Search for the cell housing the specified text and yield its (X, Y) center coordinate. 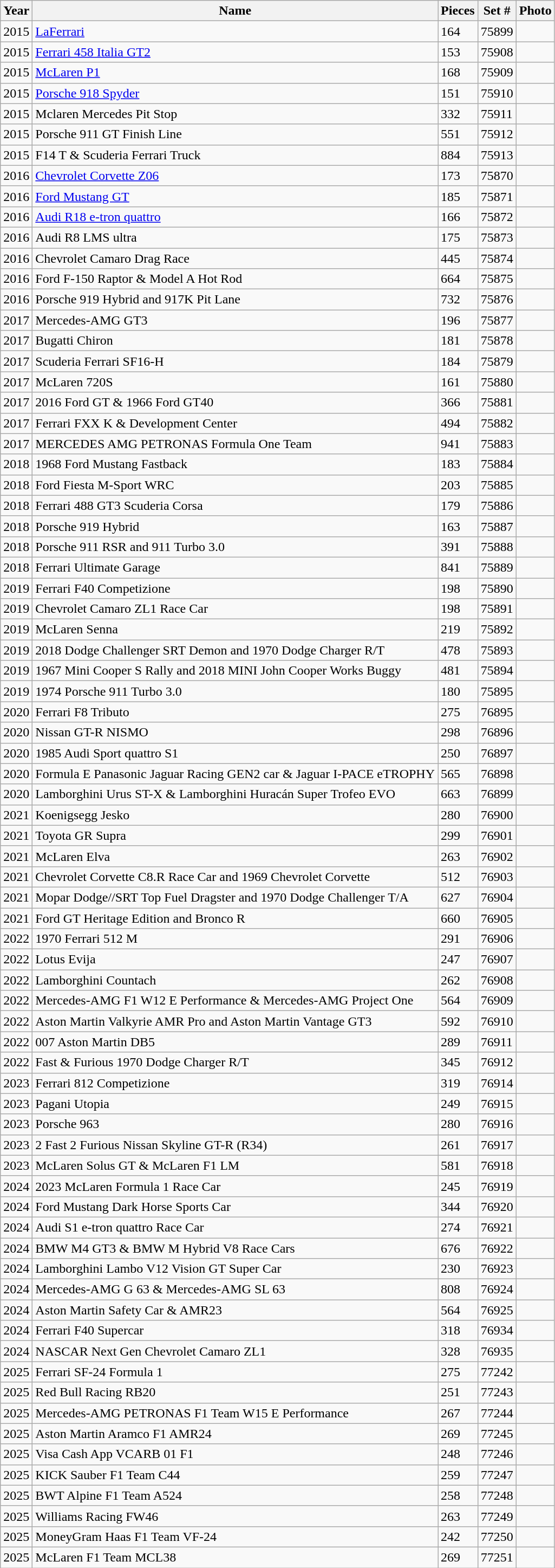
76925 (497, 1310)
Set # (497, 11)
249 (458, 1104)
Koenigsegg Jesko (235, 815)
676 (458, 1248)
250 (458, 753)
MoneyGram Haas F1 Team VF-24 (235, 1537)
Formula E Panasonic Jaguar Racing GEN2 car & Jaguar I-PACE eTROPHY (235, 774)
76897 (497, 753)
75881 (497, 403)
75876 (497, 300)
Chevrolet Corvette C8.R Race Car and 1969 Chevrolet Corvette (235, 877)
007 Aston Martin DB5 (235, 1042)
Nissan GT-R NISMO (235, 733)
77243 (497, 1392)
318 (458, 1331)
76919 (497, 1186)
76915 (497, 1104)
Pagani Utopia (235, 1104)
75882 (497, 423)
163 (458, 526)
164 (458, 31)
344 (458, 1207)
77249 (497, 1516)
Bugatti Chiron (235, 341)
75899 (497, 31)
203 (458, 485)
Mercedes-AMG G 63 & Mercedes-AMG SL 63 (235, 1290)
Name (235, 11)
76904 (497, 897)
77250 (497, 1537)
76922 (497, 1248)
Scuderia Ferrari SF16-H (235, 361)
168 (458, 73)
Aston Martin Aramco F1 AMR24 (235, 1434)
151 (458, 93)
76909 (497, 1001)
183 (458, 464)
McLaren F1 Team MCL38 (235, 1557)
77251 (497, 1557)
2023 McLaren Formula 1 Race Car (235, 1186)
77245 (497, 1434)
660 (458, 918)
242 (458, 1537)
Ferrari F8 Tributo (235, 712)
Mopar Dodge//SRT Top Fuel Dragster and 1970 Dodge Challenger T/A (235, 897)
77248 (497, 1495)
75884 (497, 464)
2018 Dodge Challenger SRT Demon and 1970 Dodge Charger R/T (235, 650)
366 (458, 403)
Ferrari F40 Supercar (235, 1331)
76908 (497, 980)
1974 Porsche 911 Turbo 3.0 (235, 691)
76918 (497, 1165)
230 (458, 1269)
75877 (497, 320)
Ferrari FXX K & Development Center (235, 423)
391 (458, 547)
76934 (497, 1331)
Ferrari Ultimate Garage (235, 567)
298 (458, 733)
75890 (497, 588)
2 Fast 2 Furious Nissan Skyline GT-R (R34) (235, 1145)
BWT Alpine F1 Team A524 (235, 1495)
KICK Sauber F1 Team C44 (235, 1475)
512 (458, 877)
75891 (497, 609)
76923 (497, 1269)
551 (458, 134)
Pieces (458, 11)
Visa Cash App VCARB 01 F1 (235, 1454)
Porsche 918 Spyder (235, 93)
76906 (497, 939)
166 (458, 217)
Ferrari 812 Competizione (235, 1083)
345 (458, 1062)
184 (458, 361)
76916 (497, 1124)
Audi S1 e-tron quattro Race Car (235, 1227)
Ferrari 458 Italia GT2 (235, 52)
75908 (497, 52)
76911 (497, 1042)
75888 (497, 547)
1967 Mini Cooper S Rally and 2018 MINI John Cooper Works Buggy (235, 671)
75910 (497, 93)
Toyota GR Supra (235, 835)
262 (458, 980)
77244 (497, 1413)
Lamborghini Urus ST-X & Lamborghini Huracán Super Trofeo EVO (235, 794)
592 (458, 1021)
76900 (497, 815)
Lamborghini Lambo V12 Vision GT Super Car (235, 1269)
76914 (497, 1083)
808 (458, 1290)
581 (458, 1165)
75870 (497, 176)
319 (458, 1083)
76899 (497, 794)
Porsche 963 (235, 1124)
2016 Ford GT & 1966 Ford GT40 (235, 403)
Chevrolet Corvette Z06 (235, 176)
F14 T & Scuderia Ferrari Truck (235, 155)
Porsche 919 Hybrid and 917K Pit Lane (235, 300)
328 (458, 1351)
1970 Ferrari 512 M (235, 939)
76912 (497, 1062)
841 (458, 567)
75879 (497, 361)
76920 (497, 1207)
75913 (497, 155)
196 (458, 320)
75909 (497, 73)
75892 (497, 630)
75873 (497, 237)
Lamborghini Countach (235, 980)
76896 (497, 733)
Audi R18 e-tron quattro (235, 217)
75895 (497, 691)
77247 (497, 1475)
Mercedes-AMG GT3 (235, 320)
Chevrolet Camaro ZL1 Race Car (235, 609)
Mercedes-AMG F1 W12 E Performance & Mercedes-AMG Project One (235, 1001)
76921 (497, 1227)
McLaren 720S (235, 382)
Red Bull Racing RB20 (235, 1392)
76910 (497, 1021)
McLaren Solus GT & McLaren F1 LM (235, 1165)
75872 (497, 217)
664 (458, 279)
Porsche 919 Hybrid (235, 526)
481 (458, 671)
76905 (497, 918)
76898 (497, 774)
Photo (535, 11)
Ford Mustang GT (235, 196)
Ferrari 488 GT3 Scuderia Corsa (235, 506)
76917 (497, 1145)
75871 (497, 196)
75886 (497, 506)
267 (458, 1413)
732 (458, 300)
245 (458, 1186)
75880 (497, 382)
219 (458, 630)
Williams Racing FW46 (235, 1516)
Ferrari SF-24 Formula 1 (235, 1372)
75875 (497, 279)
McLaren P1 (235, 73)
75883 (497, 444)
McLaren Elva (235, 856)
76902 (497, 856)
175 (458, 237)
259 (458, 1475)
76901 (497, 835)
75893 (497, 650)
75912 (497, 134)
BMW M4 GT3 & BMW M Hybrid V8 Race Cars (235, 1248)
173 (458, 176)
Ford Mustang Dark Horse Sports Car (235, 1207)
289 (458, 1042)
76903 (497, 877)
75911 (497, 114)
180 (458, 691)
185 (458, 196)
181 (458, 341)
627 (458, 897)
Aston Martin Valkyrie AMR Pro and Aston Martin Vantage GT3 (235, 1021)
Ferrari F40 Competizione (235, 588)
McLaren Senna (235, 630)
179 (458, 506)
76895 (497, 712)
Year (16, 11)
663 (458, 794)
941 (458, 444)
Ford Fiesta M-Sport WRC (235, 485)
Mclaren Mercedes Pit Stop (235, 114)
77246 (497, 1454)
247 (458, 960)
565 (458, 774)
Ford GT Heritage Edition and Bronco R (235, 918)
NASCAR Next Gen Chevrolet Camaro ZL1 (235, 1351)
Ford F-150 Raptor & Model A Hot Rod (235, 279)
332 (458, 114)
Fast & Furious 1970 Dodge Charger R/T (235, 1062)
1968 Ford Mustang Fastback (235, 464)
274 (458, 1227)
1985 Audi Sport quattro S1 (235, 753)
Chevrolet Camaro Drag Race (235, 258)
258 (458, 1495)
75885 (497, 485)
75874 (497, 258)
75887 (497, 526)
LaFerrari (235, 31)
445 (458, 258)
MERCEDES AMG PETRONAS Formula One Team (235, 444)
76935 (497, 1351)
75878 (497, 341)
299 (458, 835)
494 (458, 423)
76907 (497, 960)
Mercedes-AMG PETRONAS F1 Team W15 E Performance (235, 1413)
153 (458, 52)
884 (458, 155)
Aston Martin Safety Car & AMR23 (235, 1310)
75894 (497, 671)
161 (458, 382)
76924 (497, 1290)
Audi R8 LMS ultra (235, 237)
75889 (497, 567)
77242 (497, 1372)
251 (458, 1392)
261 (458, 1145)
478 (458, 650)
Porsche 911 RSR and 911 Turbo 3.0 (235, 547)
Lotus Evija (235, 960)
291 (458, 939)
248 (458, 1454)
Porsche 911 GT Finish Line (235, 134)
